For the text-containing cell, return its midpoint in [x, y] coordinate format. 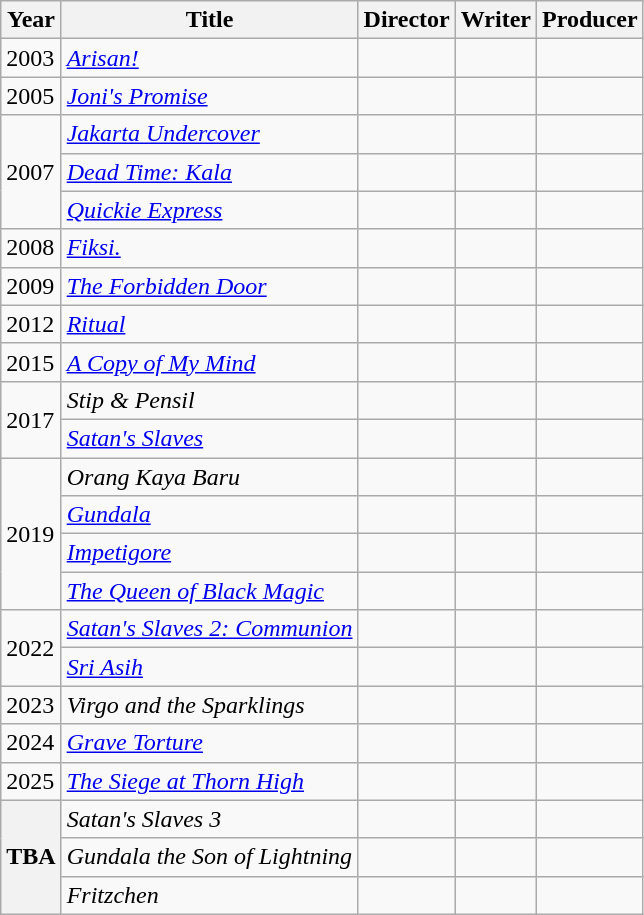
Dead Time: Kala [210, 172]
2017 [31, 419]
Writer [496, 20]
2009 [31, 286]
The Forbidden Door [210, 286]
Satan's Slaves [210, 438]
Gundala the Son of Lightning [210, 857]
2019 [31, 534]
Grave Torture [210, 743]
A Copy of My Mind [210, 362]
2008 [31, 248]
Fiksi. [210, 248]
Orang Kaya Baru [210, 477]
Satan's Slaves 3 [210, 819]
Impetigore [210, 553]
Sri Asih [210, 667]
Quickie Express [210, 210]
2022 [31, 648]
2007 [31, 172]
Director [406, 20]
Year [31, 20]
The Siege at Thorn High [210, 781]
Producer [590, 20]
Ritual [210, 324]
Arisan! [210, 58]
2015 [31, 362]
Title [210, 20]
Stip & Pensil [210, 400]
2012 [31, 324]
2023 [31, 705]
2025 [31, 781]
2005 [31, 96]
Gundala [210, 515]
2003 [31, 58]
Jakarta Undercover [210, 134]
Satan's Slaves 2: Communion [210, 629]
Joni's Promise [210, 96]
2024 [31, 743]
The Queen of Black Magic [210, 591]
Fritzchen [210, 895]
TBA [31, 857]
Virgo and the Sparklings [210, 705]
